Return [X, Y] of the center of cell containing provided text 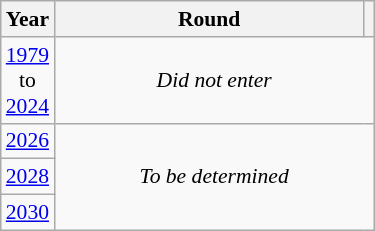
Did not enter [214, 80]
1979to2024 [28, 80]
Round [209, 19]
2030 [28, 213]
To be determined [214, 176]
Year [28, 19]
2028 [28, 177]
2026 [28, 141]
